Output the (X, Y) coordinate of the center of the cell containing the given text.  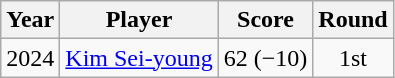
Year (30, 20)
Round (353, 20)
Kim Sei-young (139, 58)
2024 (30, 58)
62 (−10) (266, 58)
1st (353, 58)
Player (139, 20)
Score (266, 20)
